Locate the cell with the specified text and output its [x, y] center coordinate. 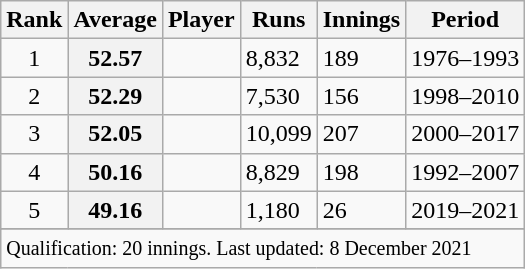
8,832 [278, 58]
50.16 [116, 172]
Average [116, 20]
4 [34, 172]
3 [34, 134]
2 [34, 96]
2000–2017 [466, 134]
Player [201, 20]
1 [34, 58]
1976–1993 [466, 58]
8,829 [278, 172]
Innings [361, 20]
189 [361, 58]
207 [361, 134]
Runs [278, 20]
1,180 [278, 210]
49.16 [116, 210]
2019–2021 [466, 210]
52.57 [116, 58]
7,530 [278, 96]
52.05 [116, 134]
Rank [34, 20]
26 [361, 210]
52.29 [116, 96]
156 [361, 96]
5 [34, 210]
10,099 [278, 134]
Qualification: 20 innings. Last updated: 8 December 2021 [263, 248]
198 [361, 172]
1992–2007 [466, 172]
1998–2010 [466, 96]
Period [466, 20]
